Output the [x, y] coordinate of the center of the cell containing the given text.  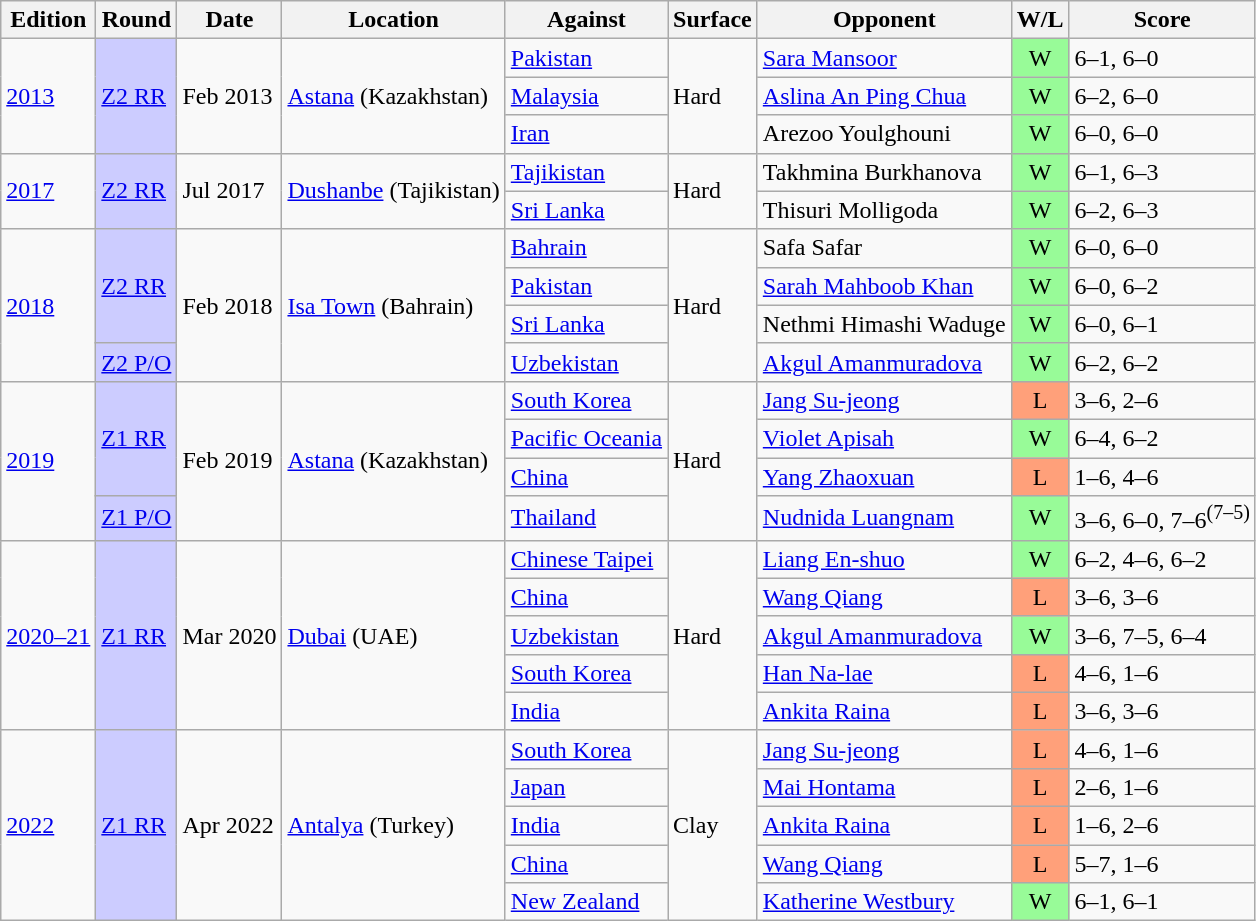
Mai Hontama [884, 787]
3–6, 6–0, 7–6(7–5) [1162, 518]
Sarah Mahboob Khan [884, 286]
Safa Safar [884, 248]
6–1, 6–1 [1162, 902]
Bahrain [586, 248]
6–1, 6–0 [1162, 58]
Date [230, 20]
2020–21 [48, 635]
Mar 2020 [230, 635]
3–6, 2–6 [1162, 400]
6–1, 6–3 [1162, 172]
New Zealand [586, 902]
2–6, 1–6 [1162, 787]
Japan [586, 787]
6–2, 6–0 [1162, 96]
Antalya (Turkey) [394, 825]
Round [136, 20]
1–6, 2–6 [1162, 826]
Opponent [884, 20]
Score [1162, 20]
Malaysia [586, 96]
Chinese Taipei [586, 559]
6–4, 6–2 [1162, 438]
Tajikistan [586, 172]
6–0, 6–2 [1162, 286]
2018 [48, 305]
3–6, 7–5, 6–4 [1162, 635]
Dushanbe (Tajikistan) [394, 191]
W/L [1040, 20]
Feb 2019 [230, 460]
Thailand [586, 518]
Z2 P/O [136, 362]
1–6, 4–6 [1162, 477]
Location [394, 20]
Pacific Oceania [586, 438]
Isa Town (Bahrain) [394, 305]
6–2, 6–3 [1162, 210]
2017 [48, 191]
Dubai (UAE) [394, 635]
Nudnida Luangnam [884, 518]
Yang Zhaoxuan [884, 477]
5–7, 1–6 [1162, 864]
6–2, 4–6, 6–2 [1162, 559]
Nethmi Himashi Waduge [884, 324]
2013 [48, 96]
Violet Apisah [884, 438]
Thisuri Molligoda [884, 210]
Surface [713, 20]
2022 [48, 825]
Aslina An Ping Chua [884, 96]
Han Na-lae [884, 673]
Jul 2017 [230, 191]
6–2, 6–2 [1162, 362]
Takhmina Burkhanova [884, 172]
Feb 2013 [230, 96]
Edition [48, 20]
Arezoo Youlghouni [884, 134]
Against [586, 20]
Feb 2018 [230, 305]
Katherine Westbury [884, 902]
Clay [713, 825]
2019 [48, 460]
Sara Mansoor [884, 58]
Liang En-shuo [884, 559]
Z1 P/O [136, 518]
Apr 2022 [230, 825]
Iran [586, 134]
6–0, 6–1 [1162, 324]
